Scan for the cell matching the given text and deliver its (X, Y) coordinate at center. 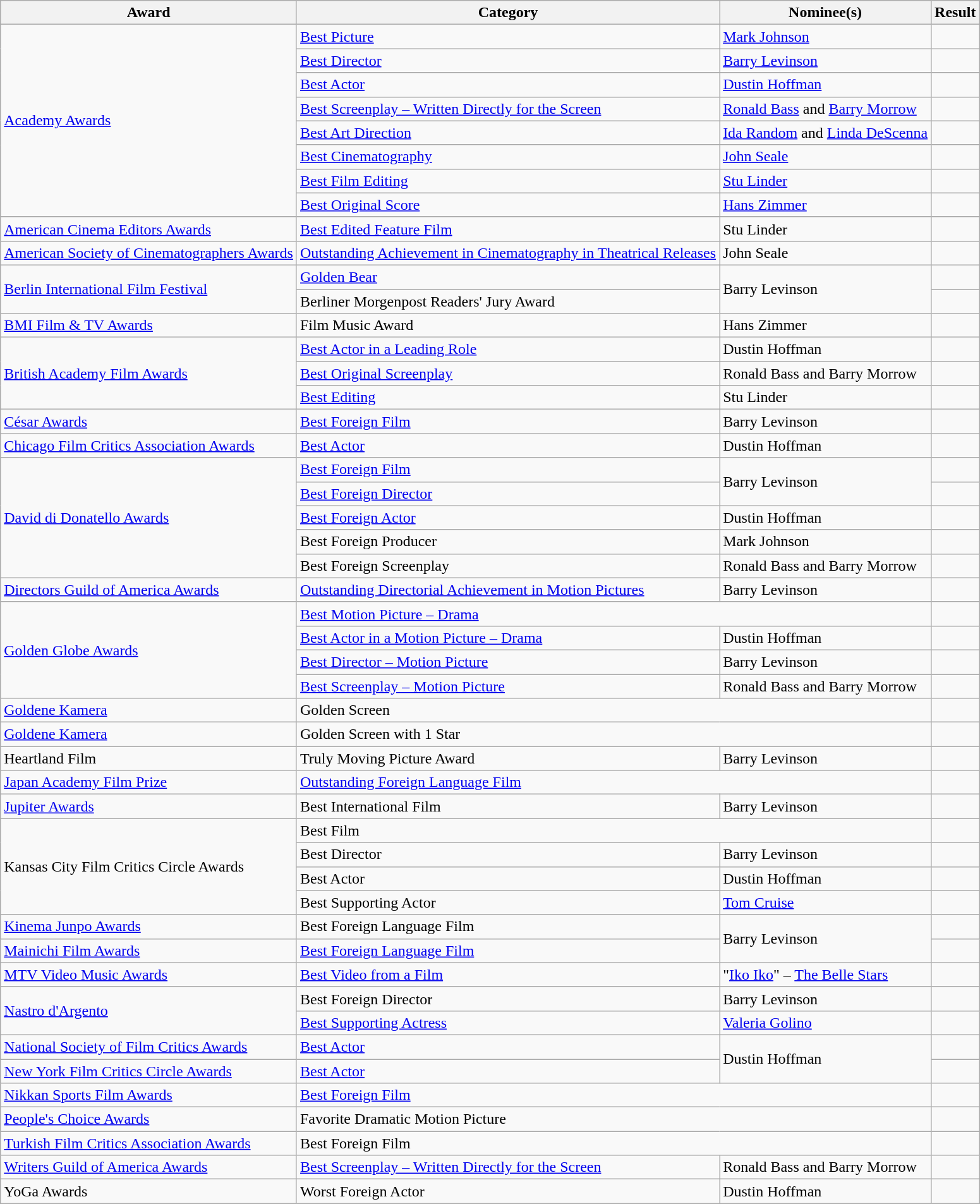
Best Picture (508, 37)
Best Foreign Screenplay (508, 566)
Best Video from a Film (508, 975)
Best Supporting Actress (508, 1023)
David di Donatello Awards (149, 518)
Golden Screen with 1 Star (614, 734)
Best Art Direction (508, 133)
Jupiter Awards (149, 806)
Mainichi Film Awards (149, 951)
Golden Screen (614, 710)
Japan Academy Film Prize (149, 782)
Nikkan Sports Film Awards (149, 1095)
British Academy Film Awards (149, 374)
Heartland Film (149, 758)
Worst Foreign Actor (508, 1191)
Truly Moving Picture Award (508, 758)
American Cinema Editors Awards (149, 229)
Best Original Screenplay (508, 374)
American Society of Cinematographers Awards (149, 253)
Best Actor in a Motion Picture – Drama (508, 638)
BMI Film & TV Awards (149, 325)
Best Foreign Actor (508, 518)
Chicago Film Critics Association Awards (149, 446)
National Society of Film Critics Awards (149, 1047)
People's Choice Awards (149, 1119)
Kinema Junpo Awards (149, 927)
New York Film Critics Circle Awards (149, 1071)
Favorite Dramatic Motion Picture (614, 1119)
Best Cinematography (508, 157)
Nominee(s) (825, 13)
Valeria Golino (825, 1023)
YoGa Awards (149, 1191)
"Iko Iko" – The Belle Stars (825, 975)
Best Supporting Actor (508, 903)
Best Edited Feature Film (508, 229)
Tom Cruise (825, 903)
Best International Film (508, 806)
Nastro d'Argento (149, 1011)
MTV Video Music Awards (149, 975)
Result (955, 13)
Best Editing (508, 398)
Turkish Film Critics Association Awards (149, 1143)
Best Actor in a Leading Role (508, 350)
Film Music Award (508, 325)
Writers Guild of America Awards (149, 1167)
Academy Awards (149, 121)
Best Film (614, 830)
Golden Bear (508, 277)
Best Film Editing (508, 181)
Award (149, 13)
Outstanding Achievement in Cinematography in Theatrical Releases (508, 253)
Berliner Morgenpost Readers' Jury Award (508, 301)
Best Motion Picture – Drama (614, 614)
Outstanding Foreign Language Film (614, 782)
Golden Globe Awards (149, 650)
Category (508, 13)
Best Foreign Producer (508, 542)
Directors Guild of America Awards (149, 590)
Best Director – Motion Picture (508, 662)
Kansas City Film Critics Circle Awards (149, 867)
Best Screenplay – Motion Picture (508, 686)
Outstanding Directorial Achievement in Motion Pictures (508, 590)
César Awards (149, 422)
Best Original Score (508, 205)
Ida Random and Linda DeScenna (825, 133)
Berlin International Film Festival (149, 289)
